Determine the (X, Y) coordinate at the center of the cell enclosing the given text.  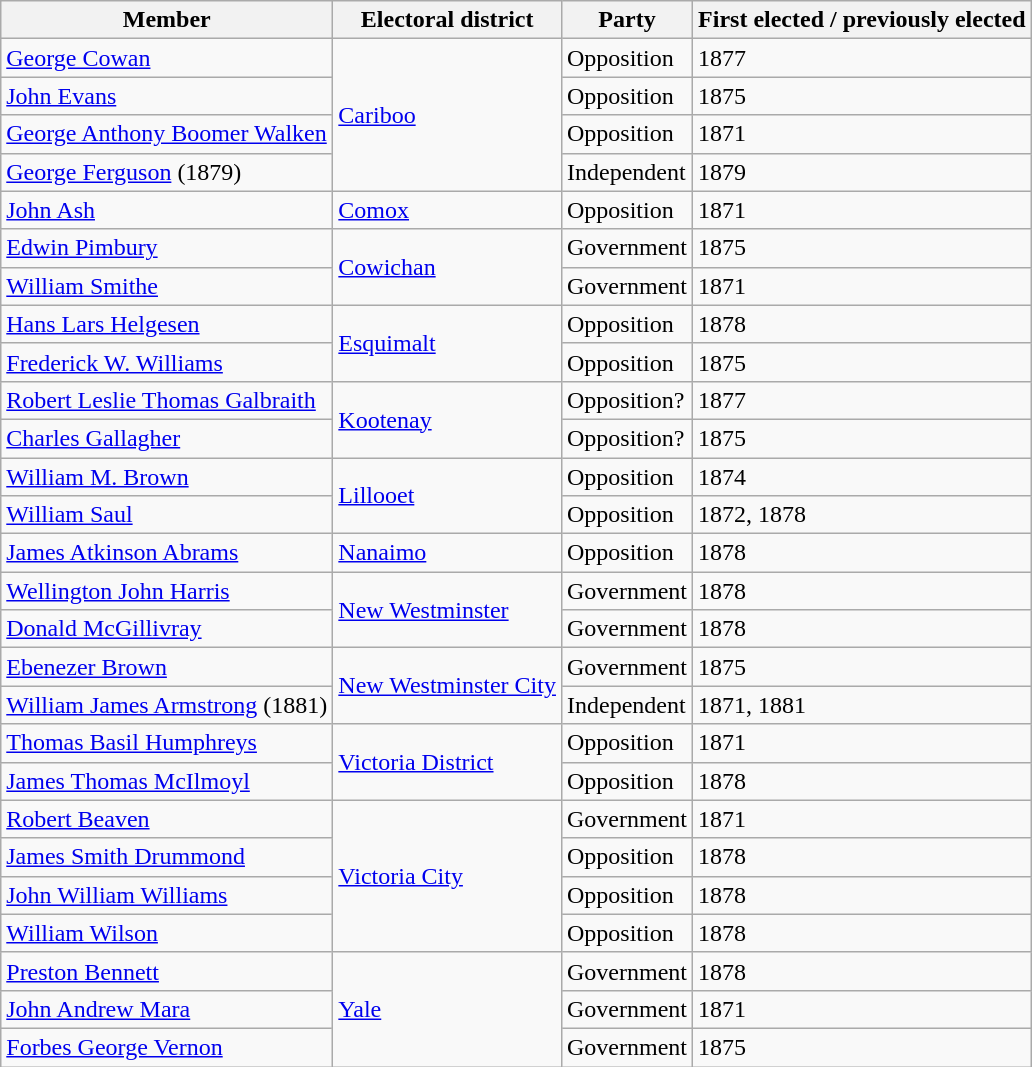
1874 (862, 477)
John William Williams (167, 895)
John Evans (167, 96)
Robert Leslie Thomas Galbraith (167, 400)
Nanaimo (448, 553)
Preston Bennett (167, 971)
Comox (448, 210)
Hans Lars Helgesen (167, 324)
William Saul (167, 515)
James Smith Drummond (167, 857)
Forbes George Vernon (167, 1047)
Electoral district (448, 20)
Kootenay (448, 419)
William M. Brown (167, 477)
First elected / previously elected (862, 20)
Thomas Basil Humphreys (167, 743)
George Cowan (167, 58)
Edwin Pimbury (167, 248)
James Thomas McIlmoyl (167, 781)
William Wilson (167, 933)
Wellington John Harris (167, 591)
Charles Gallagher (167, 438)
Cowichan (448, 267)
Donald McGillivray (167, 629)
Yale (448, 1009)
Lillooet (448, 496)
William James Armstrong (1881) (167, 705)
1879 (862, 172)
George Ferguson (1879) (167, 172)
Cariboo (448, 115)
1872, 1878 (862, 515)
Victoria District (448, 762)
Member (167, 20)
New Westminster City (448, 686)
1871, 1881 (862, 705)
Party (626, 20)
Robert Beaven (167, 819)
Frederick W. Williams (167, 362)
John Ash (167, 210)
John Andrew Mara (167, 1009)
Ebenezer Brown (167, 667)
George Anthony Boomer Walken (167, 134)
Esquimalt (448, 343)
William Smithe (167, 286)
James Atkinson Abrams (167, 553)
New Westminster (448, 610)
Victoria City (448, 876)
